Extract the [x, y] coordinate from the center of the cell holding the provided text.  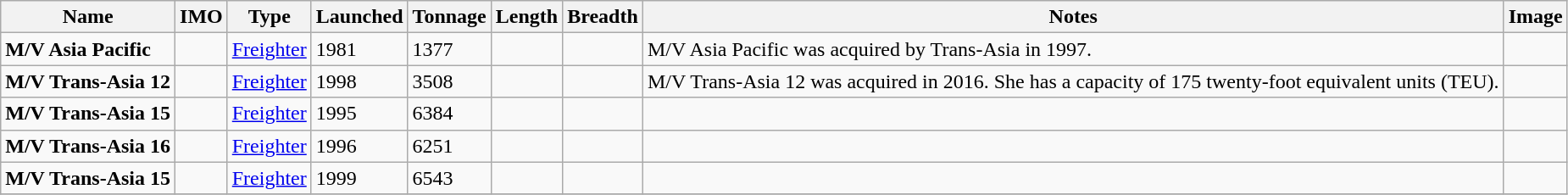
3508 [449, 81]
Image [1536, 17]
M/V Trans-Asia 16 [88, 146]
Length [526, 17]
Tonnage [449, 17]
Notes [1073, 17]
M/V Trans-Asia 12 [88, 81]
1377 [449, 49]
Type [270, 17]
Name [88, 17]
Breadth [603, 17]
1999 [359, 178]
M/V Trans-Asia 12 was acquired in 2016. She has a capacity of 175 twenty-foot equivalent units (TEU). [1073, 81]
IMO [202, 17]
6543 [449, 178]
6384 [449, 114]
M/V Asia Pacific [88, 49]
1995 [359, 114]
1996 [359, 146]
Launched [359, 17]
M/V Asia Pacific was acquired by Trans-Asia in 1997. [1073, 49]
1981 [359, 49]
6251 [449, 146]
1998 [359, 81]
